Scan for the cell matching the given text and deliver its (x, y) coordinate at center. 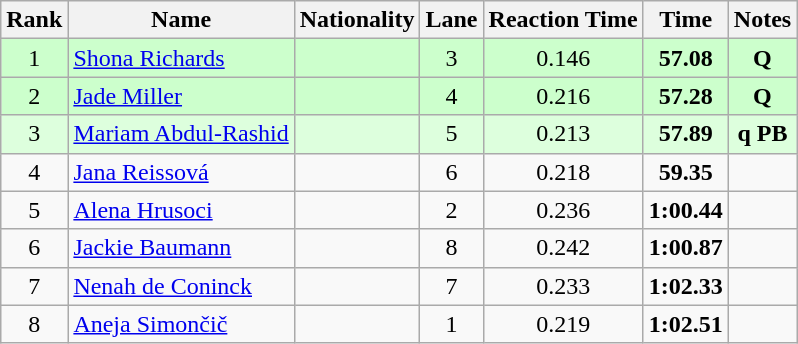
0.233 (563, 286)
0.218 (563, 172)
1:02.51 (686, 324)
Alena Hrusoci (181, 210)
q PB (762, 134)
Shona Richards (181, 58)
Mariam Abdul-Rashid (181, 134)
57.28 (686, 96)
1:00.44 (686, 210)
0.219 (563, 324)
Aneja Simončič (181, 324)
57.08 (686, 58)
Jackie Baumann (181, 248)
1:00.87 (686, 248)
59.35 (686, 172)
Name (181, 20)
Nenah de Coninck (181, 286)
1:02.33 (686, 286)
Time (686, 20)
Notes (762, 20)
0.213 (563, 134)
0.146 (563, 58)
Reaction Time (563, 20)
Jana Reissová (181, 172)
57.89 (686, 134)
Nationality (357, 20)
Lane (452, 20)
0.236 (563, 210)
0.242 (563, 248)
Rank (34, 20)
0.216 (563, 96)
Jade Miller (181, 96)
